Find where the given text appears and provide that cell's center as (X, Y) coordinate. 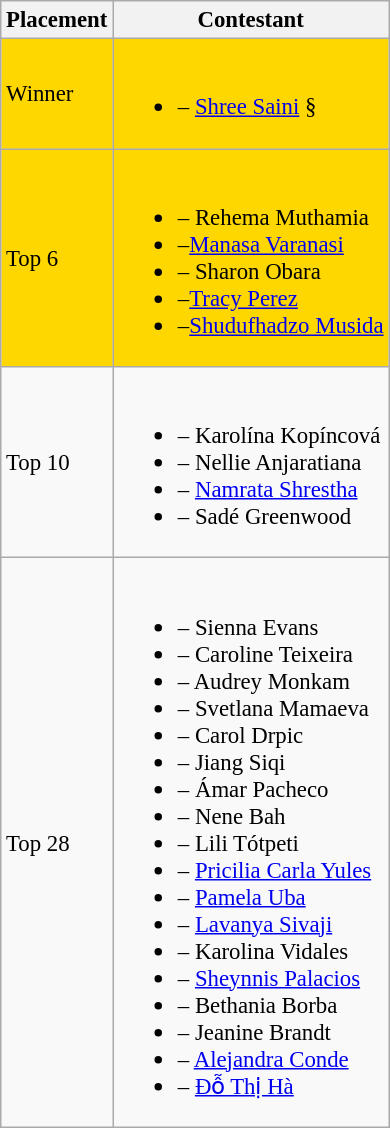
Contestant (251, 20)
– Rehema Muthamia –Manasa Varanasi – Sharon Obara –Tracy Perez –Shudufhadzo Musida (251, 258)
Top 28 (57, 842)
Top 10 (57, 462)
Placement (57, 20)
Winner (57, 94)
– Karolína Kopíncová – Nellie Anjaratiana – Namrata Shrestha – Sadé Greenwood (251, 462)
Top 6 (57, 258)
– Shree Saini § (251, 94)
